Output the [X, Y] coordinate of the center of the cell containing the given text.  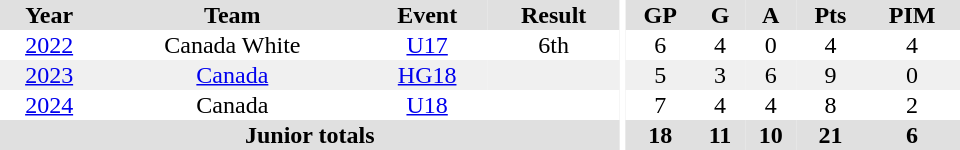
10 [771, 135]
Team [232, 15]
HG18 [426, 75]
Result [554, 15]
8 [830, 105]
Event [426, 15]
G [720, 15]
2022 [49, 45]
U17 [426, 45]
Year [49, 15]
2023 [49, 75]
PIM [912, 15]
Junior totals [310, 135]
6th [554, 45]
21 [830, 135]
A [771, 15]
7 [660, 105]
Canada White [232, 45]
Pts [830, 15]
5 [660, 75]
2024 [49, 105]
3 [720, 75]
11 [720, 135]
2 [912, 105]
9 [830, 75]
18 [660, 135]
U18 [426, 105]
GP [660, 15]
